Identify which cell holds the provided text, then report its [X, Y] central coordinate. 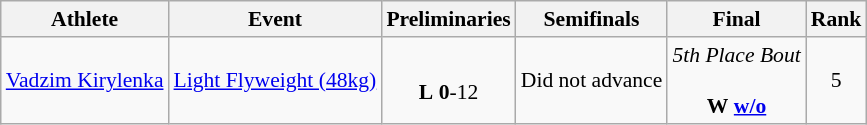
Final [736, 19]
5 [836, 80]
Light Flyweight (48kg) [276, 80]
Preliminaries [448, 19]
5th Place Bout W w/o [736, 80]
Athlete [85, 19]
Did not advance [592, 80]
Vadzim Kirylenka [85, 80]
Semifinals [592, 19]
Event [276, 19]
Rank [836, 19]
L 0-12 [448, 80]
